Return [X, Y] of the center of cell containing provided text 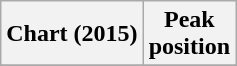
Chart (2015) [72, 34]
Peak position [189, 34]
